Scan for the cell matching the given text and deliver its [x, y] coordinate at center. 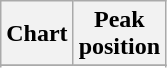
Chart [37, 34]
Peakposition [119, 34]
